Provide the (x, y) coordinate of the cell's center where the given text is located.  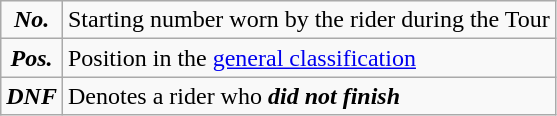
No. (32, 20)
Position in the general classification (308, 58)
DNF (32, 96)
Pos. (32, 58)
Denotes a rider who did not finish (308, 96)
Starting number worn by the rider during the Tour (308, 20)
